Extract the (X, Y) coordinate from the center of the cell holding the provided text.  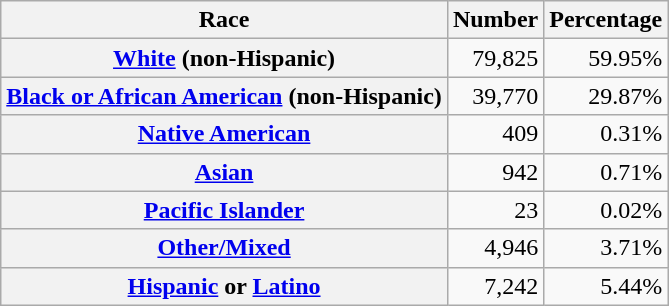
0.31% (606, 134)
23 (495, 210)
Hispanic or Latino (224, 286)
39,770 (495, 96)
Percentage (606, 20)
409 (495, 134)
Asian (224, 172)
Black or African American (non-Hispanic) (224, 96)
Other/Mixed (224, 248)
29.87% (606, 96)
4,946 (495, 248)
0.71% (606, 172)
Race (224, 20)
3.71% (606, 248)
79,825 (495, 58)
7,242 (495, 286)
59.95% (606, 58)
Native American (224, 134)
Pacific Islander (224, 210)
942 (495, 172)
0.02% (606, 210)
5.44% (606, 286)
Number (495, 20)
White (non-Hispanic) (224, 58)
